Scan for the cell matching the given text and deliver its [X, Y] coordinate at center. 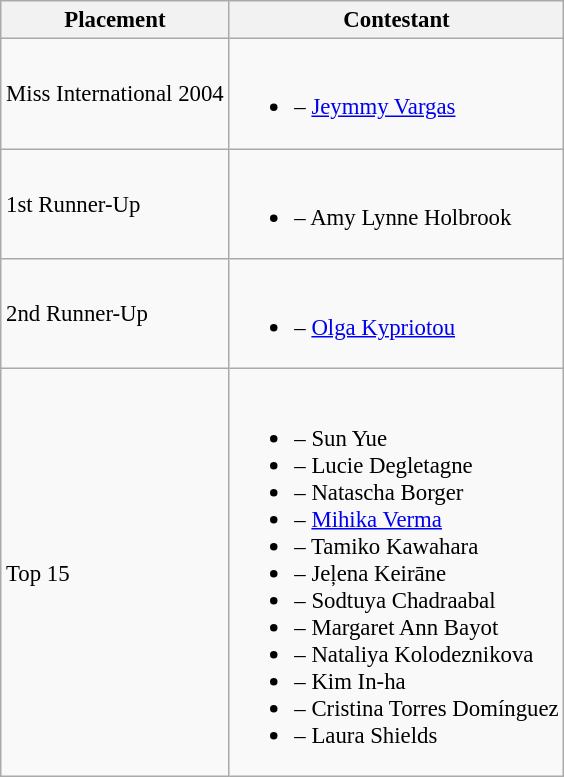
Miss International 2004 [115, 94]
– Olga Kypriotou [396, 314]
– Jeymmy Vargas [396, 94]
2nd Runner-Up [115, 314]
Top 15 [115, 572]
1st Runner-Up [115, 204]
– Amy Lynne Holbrook [396, 204]
Placement [115, 20]
Contestant [396, 20]
